Pinpoint the cell where the given text exists, returning its (X, Y) midpoint coordinate. 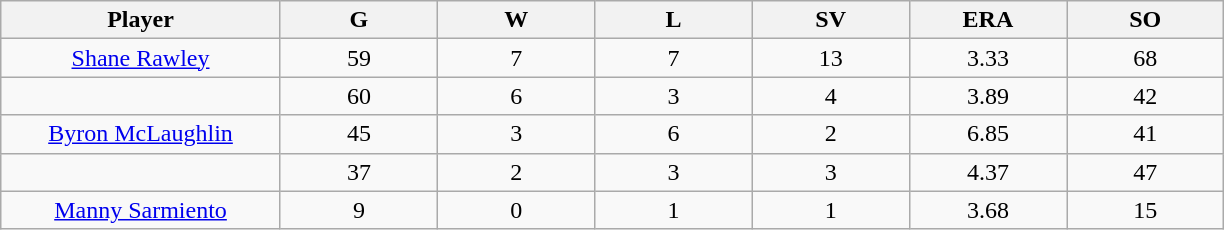
0 (516, 210)
Shane Rawley (141, 58)
9 (358, 210)
3.89 (988, 96)
3.33 (988, 58)
42 (1146, 96)
4 (830, 96)
15 (1146, 210)
6.85 (988, 134)
41 (1146, 134)
59 (358, 58)
W (516, 20)
13 (830, 58)
45 (358, 134)
Player (141, 20)
37 (358, 172)
Manny Sarmiento (141, 210)
60 (358, 96)
3.68 (988, 210)
ERA (988, 20)
68 (1146, 58)
L (674, 20)
47 (1146, 172)
Byron McLaughlin (141, 134)
G (358, 20)
SV (830, 20)
SO (1146, 20)
4.37 (988, 172)
